Search for the cell housing the specified text and yield its (X, Y) center coordinate. 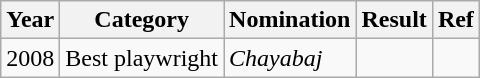
2008 (30, 58)
Year (30, 20)
Best playwright (142, 58)
Ref (456, 20)
Category (142, 20)
Result (394, 20)
Nomination (290, 20)
Chayabaj (290, 58)
